Return the (X, Y) coordinate for the center point of the cell that contains the specified text.  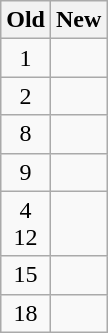
412 (26, 224)
Old (26, 20)
1 (26, 58)
8 (26, 134)
15 (26, 275)
18 (26, 313)
2 (26, 96)
New (79, 20)
9 (26, 172)
